Locate the cell with the specified text and output its (X, Y) center coordinate. 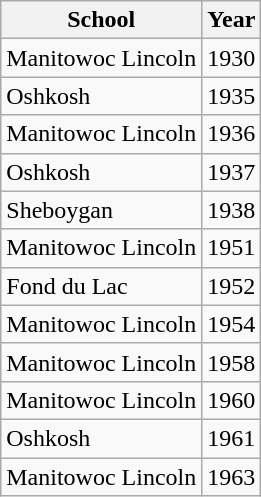
1937 (232, 172)
1960 (232, 400)
1952 (232, 286)
School (102, 20)
Fond du Lac (102, 286)
Year (232, 20)
1938 (232, 210)
1954 (232, 324)
Sheboygan (102, 210)
1936 (232, 134)
1961 (232, 438)
1963 (232, 477)
1935 (232, 96)
1951 (232, 248)
1930 (232, 58)
1958 (232, 362)
